Return the [X, Y] coordinate for the center point of the cell that contains the specified text.  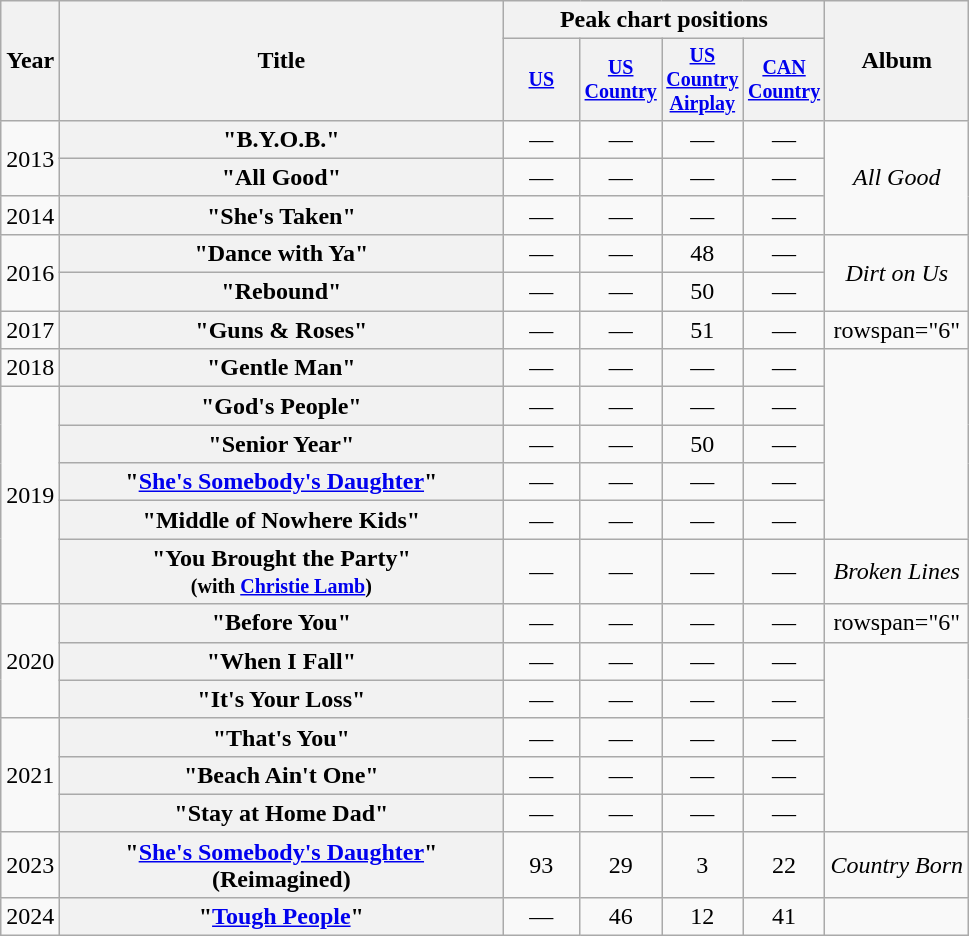
2024 [30, 916]
93 [542, 864]
"When I Fall" [282, 661]
2014 [30, 215]
CAN Country [784, 80]
"God's People" [282, 406]
2018 [30, 368]
46 [621, 916]
2021 [30, 775]
US Country [621, 80]
"You Brought the Party" (with Christie Lamb) [282, 572]
"Dance with Ya" [282, 253]
48 [703, 253]
Dirt on Us [897, 272]
"Stay at Home Dad" [282, 813]
29 [621, 864]
2017 [30, 330]
"Gentle Man" [282, 368]
Album [897, 61]
3 [703, 864]
2013 [30, 158]
2023 [30, 864]
"She's Somebody's Daughter" [282, 482]
51 [703, 330]
2020 [30, 661]
"All Good" [282, 177]
Peak chart positions [664, 20]
Year [30, 61]
22 [784, 864]
41 [784, 916]
"Senior Year" [282, 444]
"She's Taken" [282, 215]
"Beach Ain't One" [282, 775]
Broken Lines [897, 572]
"Rebound" [282, 292]
"She's Somebody's Daughter" (Reimagined) [282, 864]
Country Born [897, 864]
"B.Y.O.B." [282, 139]
"Middle of Nowhere Kids" [282, 520]
US Country Airplay [703, 80]
US [542, 80]
"Guns & Roses" [282, 330]
2019 [30, 496]
"That's You" [282, 737]
All Good [897, 177]
"It's Your Loss" [282, 699]
12 [703, 916]
Title [282, 61]
2016 [30, 272]
"Tough People" [282, 916]
"Before You" [282, 623]
